Locate the cell with the specified text and output its [X, Y] center coordinate. 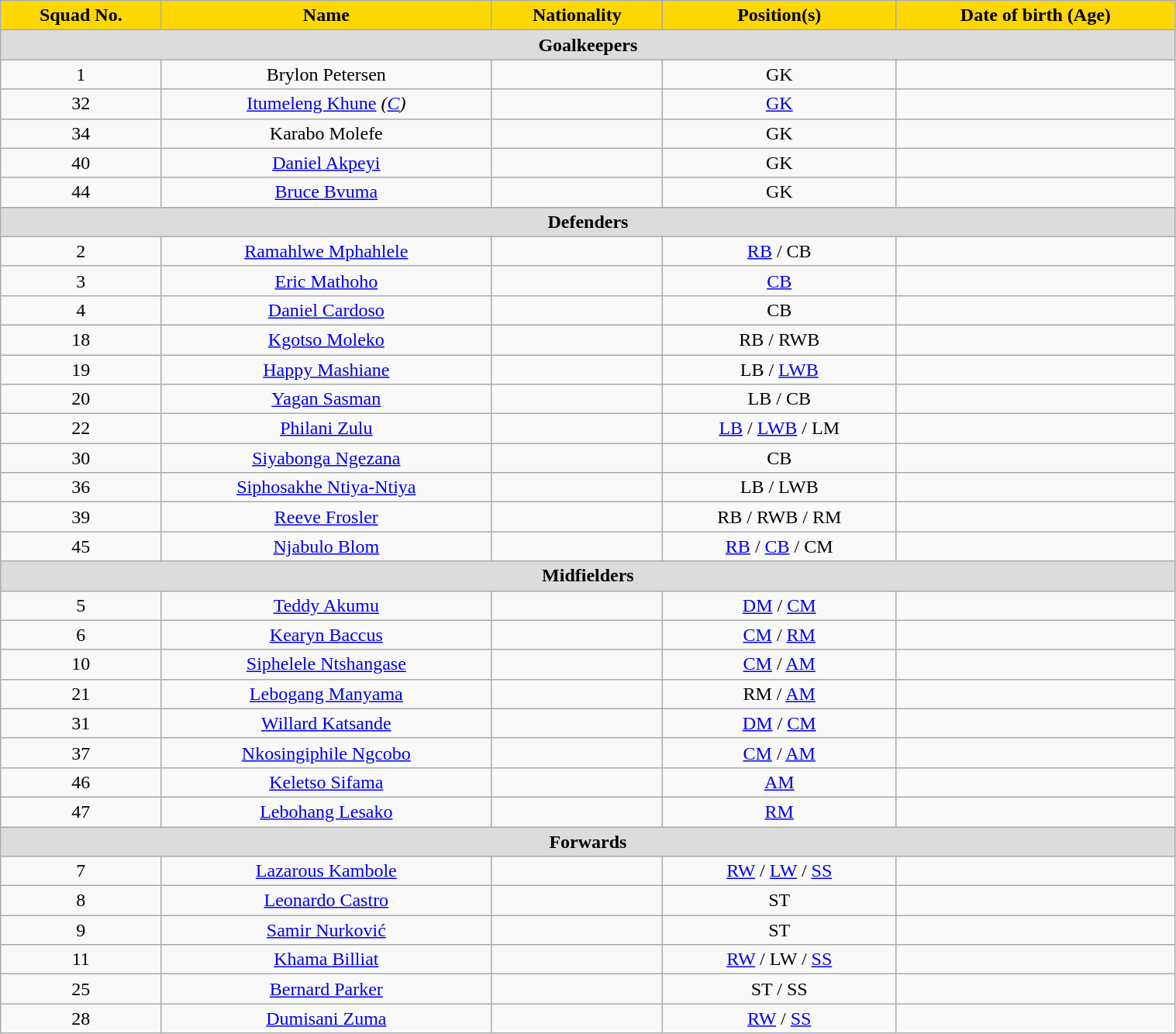
21 [81, 694]
Lazarous Kambole [326, 871]
4 [81, 310]
34 [81, 133]
39 [81, 517]
25 [81, 989]
Kearyn Baccus [326, 635]
LB / CB [780, 399]
Njabulo Blom [326, 546]
45 [81, 546]
Samir Nurković [326, 930]
Brylon Petersen [326, 74]
47 [81, 812]
Lebogang Manyama [326, 694]
Happy Mashiane [326, 370]
CM / RM [780, 635]
RB / RWB / RM [780, 517]
ST / SS [780, 989]
Nationality [577, 16]
LB / LWB / LM [780, 429]
Siphosakhe Ntiya-Ntiya [326, 488]
Squad No. [81, 16]
Dumisani Zuma [326, 1018]
11 [81, 960]
Forwards [588, 841]
RB / CB [780, 251]
10 [81, 664]
Keletso Sifama [326, 782]
37 [81, 753]
Yagan Sasman [326, 399]
Teddy Akumu [326, 605]
3 [81, 281]
8 [81, 901]
19 [81, 370]
20 [81, 399]
2 [81, 251]
44 [81, 192]
5 [81, 605]
31 [81, 723]
40 [81, 163]
Philani Zulu [326, 429]
18 [81, 339]
6 [81, 635]
36 [81, 488]
Daniel Cardoso [326, 310]
32 [81, 104]
Kgotso Moleko [326, 339]
RM [780, 812]
Nkosingiphile Ngcobo [326, 753]
Khama Billiat [326, 960]
7 [81, 871]
Itumeleng Khune (C) [326, 104]
46 [81, 782]
Ramahlwe Mphahlele [326, 251]
Siyabonga Ngezana [326, 458]
Reeve Frosler [326, 517]
Eric Mathoho [326, 281]
RB / CB / CM [780, 546]
28 [81, 1018]
Date of birth (Age) [1036, 16]
1 [81, 74]
Willard Katsande [326, 723]
RW / SS [780, 1018]
Bernard Parker [326, 989]
AM [780, 782]
Position(s) [780, 16]
Karabo Molefe [326, 133]
22 [81, 429]
Name [326, 16]
Bruce Bvuma [326, 192]
Goalkeepers [588, 45]
Defenders [588, 222]
30 [81, 458]
9 [81, 930]
Siphelele Ntshangase [326, 664]
Lebohang Lesako [326, 812]
RB / RWB [780, 339]
Midfielders [588, 576]
Daniel Akpeyi [326, 163]
RM / AM [780, 694]
Leonardo Castro [326, 901]
